Extract the [x, y] coordinate from the center of the cell holding the provided text.  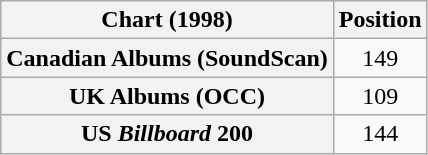
109 [380, 96]
UK Albums (OCC) [168, 96]
Position [380, 20]
Canadian Albums (SoundScan) [168, 58]
144 [380, 134]
149 [380, 58]
US Billboard 200 [168, 134]
Chart (1998) [168, 20]
